Find where the given text appears and provide that cell's center as [X, Y] coordinate. 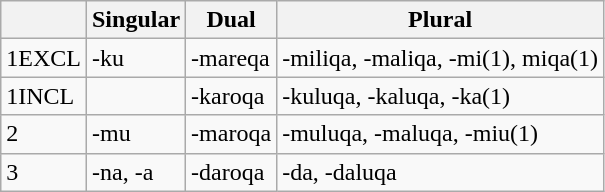
-karoqa [232, 96]
-ku [136, 58]
-muluqa, -maluqa, -miu(1) [440, 134]
-mareqa [232, 58]
-mu [136, 134]
-miliqa, -maliqa, -mi(1), miqa(1) [440, 58]
Dual [232, 20]
Singular [136, 20]
-da, -daluqa [440, 172]
3 [44, 172]
-daroqa [232, 172]
-maroqa [232, 134]
Plural [440, 20]
1EXCL [44, 58]
-kuluqa, -kaluqa, -ka(1) [440, 96]
1INCL [44, 96]
-na, -a [136, 172]
2 [44, 134]
